From the cell containing the given text, extract its center point as [X, Y] coordinate. 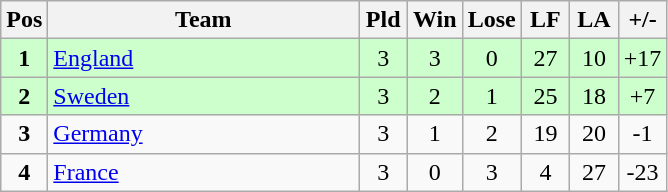
+/- [642, 20]
18 [594, 96]
Win [434, 20]
10 [594, 58]
France [204, 172]
25 [546, 96]
+17 [642, 58]
Sweden [204, 96]
Pld [384, 20]
20 [594, 134]
19 [546, 134]
+7 [642, 96]
LF [546, 20]
-1 [642, 134]
LA [594, 20]
Lose [492, 20]
Team [204, 20]
Germany [204, 134]
-23 [642, 172]
Pos [24, 20]
England [204, 58]
